Identify which cell holds the provided text, then report its [x, y] central coordinate. 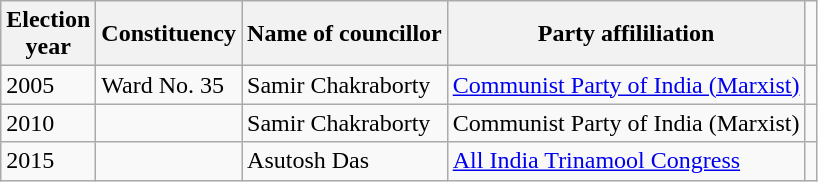
Asutosh Das [345, 161]
All India Trinamool Congress [626, 161]
2010 [48, 123]
Name of councillor [345, 34]
2005 [48, 85]
Constituency [169, 34]
Ward No. 35 [169, 85]
Election year [48, 34]
2015 [48, 161]
Party affililiation [626, 34]
